Determine the [X, Y] coordinate at the center of the cell enclosing the given text.  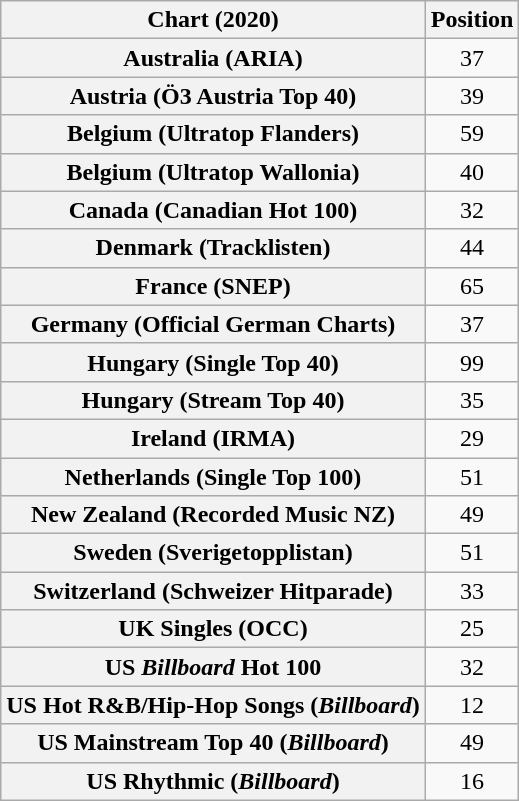
Belgium (Ultratop Wallonia) [213, 172]
US Hot R&B/Hip-Hop Songs (Billboard) [213, 705]
65 [472, 286]
12 [472, 705]
16 [472, 781]
New Zealand (Recorded Music NZ) [213, 515]
Canada (Canadian Hot 100) [213, 210]
40 [472, 172]
35 [472, 400]
US Mainstream Top 40 (Billboard) [213, 743]
33 [472, 591]
US Rhythmic (Billboard) [213, 781]
Position [472, 20]
Switzerland (Schweizer Hitparade) [213, 591]
Hungary (Stream Top 40) [213, 400]
US Billboard Hot 100 [213, 667]
Chart (2020) [213, 20]
Austria (Ö3 Austria Top 40) [213, 96]
Germany (Official German Charts) [213, 324]
Hungary (Single Top 40) [213, 362]
UK Singles (OCC) [213, 629]
France (SNEP) [213, 286]
Netherlands (Single Top 100) [213, 477]
Ireland (IRMA) [213, 438]
25 [472, 629]
Sweden (Sverigetopplistan) [213, 553]
59 [472, 134]
Australia (ARIA) [213, 58]
Belgium (Ultratop Flanders) [213, 134]
44 [472, 248]
99 [472, 362]
29 [472, 438]
Denmark (Tracklisten) [213, 248]
39 [472, 96]
